For the text-containing cell, return its midpoint in (X, Y) coordinate format. 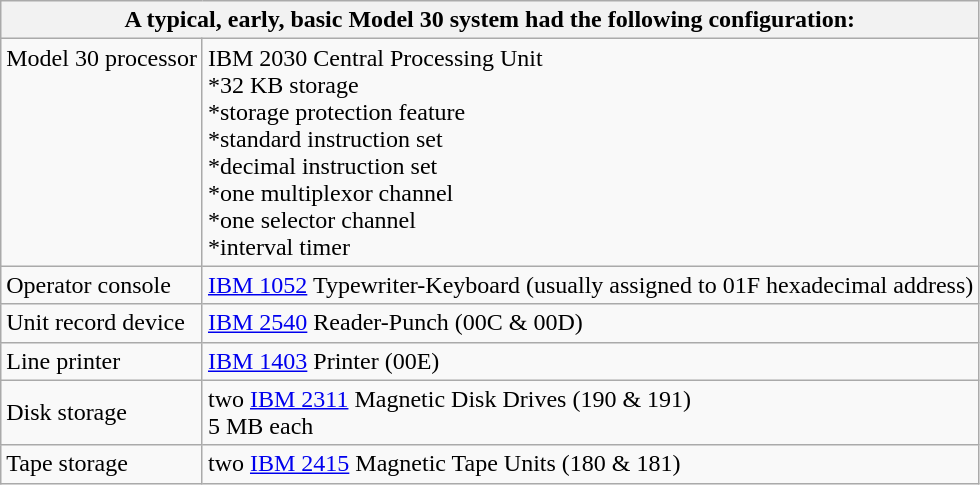
Line printer (102, 361)
Tape storage (102, 464)
Model 30 processor (102, 152)
two IBM 2415 Magnetic Tape Units (180 & 181) (590, 464)
Unit record device (102, 323)
Operator console (102, 285)
IBM 1403 Printer (00E) (590, 361)
IBM 2540 Reader-Punch (00C & 00D) (590, 323)
two IBM 2311 Magnetic Disk Drives (190 & 191)5 MB each (590, 412)
Disk storage (102, 412)
IBM 1052 Typewriter-Keyboard (usually assigned to 01F hexadecimal address) (590, 285)
A typical, early, basic Model 30 system had the following configuration: (490, 20)
